Provide the (X, Y) coordinate of the cell's center where the given text is located.  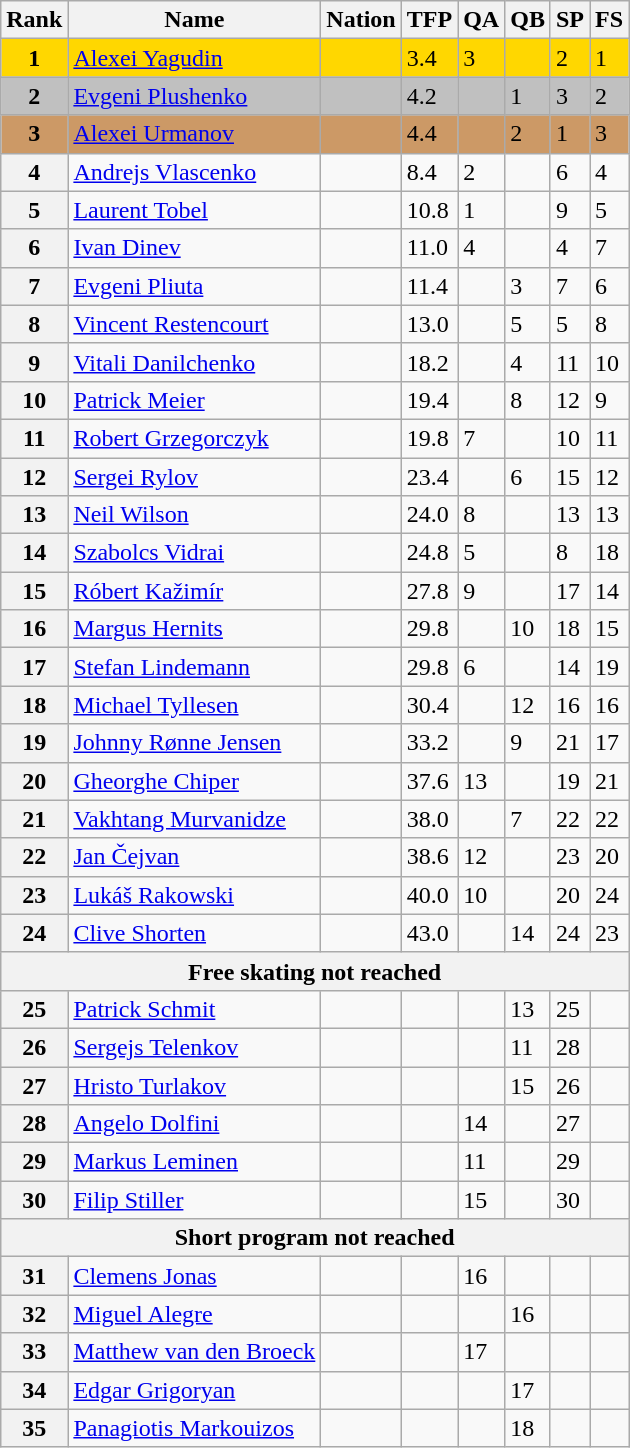
Sergei Rylov (194, 477)
FS (610, 20)
Vincent Restencourt (194, 324)
SP (570, 20)
Stefan Lindemann (194, 667)
Markus Leminen (194, 1162)
11.0 (429, 248)
Evgeni Plushenko (194, 96)
Margus Hernits (194, 629)
30.4 (429, 705)
Hristo Turlakov (194, 1085)
43.0 (429, 933)
Jan Čejvan (194, 857)
40.0 (429, 895)
Nation (361, 20)
32 (34, 1314)
Free skating not reached (315, 971)
Clemens Jonas (194, 1276)
23.4 (429, 477)
24.8 (429, 553)
38.0 (429, 819)
8.4 (429, 172)
18.2 (429, 362)
Angelo Dolfini (194, 1124)
Name (194, 20)
19.8 (429, 438)
Short program not reached (315, 1238)
Michael Tyllesen (194, 705)
10.8 (429, 210)
Neil Wilson (194, 515)
Evgeni Pliuta (194, 286)
Róbert Kažimír (194, 591)
QB (528, 20)
Johnny Rønne Jensen (194, 743)
3.4 (429, 58)
33.2 (429, 743)
Robert Grzegorczyk (194, 438)
11.4 (429, 286)
24.0 (429, 515)
Laurent Tobel (194, 210)
37.6 (429, 781)
Patrick Meier (194, 400)
35 (34, 1428)
Panagiotis Markouizos (194, 1428)
Andrejs Vlascenko (194, 172)
4.4 (429, 134)
Vitali Danilchenko (194, 362)
QA (482, 20)
27.8 (429, 591)
Lukáš Rakowski (194, 895)
Rank (34, 20)
Edgar Grigoryan (194, 1390)
Alexei Urmanov (194, 134)
33 (34, 1352)
Szabolcs Vidrai (194, 553)
13.0 (429, 324)
Clive Shorten (194, 933)
34 (34, 1390)
TFP (429, 20)
Patrick Schmit (194, 1009)
Ivan Dinev (194, 248)
38.6 (429, 857)
4.2 (429, 96)
Vakhtang Murvanidze (194, 819)
Miguel Alegre (194, 1314)
Alexei Yagudin (194, 58)
Filip Stiller (194, 1200)
31 (34, 1276)
Gheorghe Chiper (194, 781)
Matthew van den Broeck (194, 1352)
19.4 (429, 400)
Sergejs Telenkov (194, 1047)
